Detect which cell encompasses the target text, then output its (x, y) center coordinate. 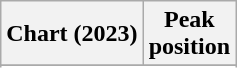
Peakposition (189, 34)
Chart (2023) (72, 34)
